Return the [X, Y] coordinate for the center point of the cell that contains the specified text.  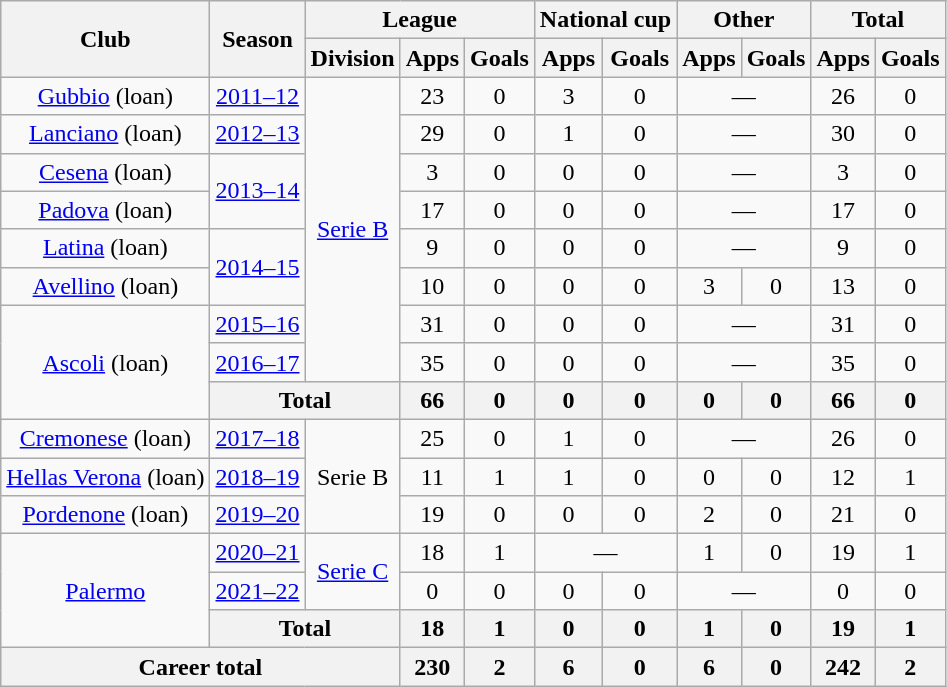
Pordenone (loan) [106, 515]
21 [843, 515]
12 [843, 477]
Ascoli (loan) [106, 362]
Career total [200, 667]
Other [744, 20]
2017–18 [258, 438]
2018–19 [258, 477]
242 [843, 667]
Lanciano (loan) [106, 134]
13 [843, 286]
Padova (loan) [106, 210]
2011–12 [258, 96]
2013–14 [258, 191]
10 [432, 286]
Serie C [352, 572]
2021–22 [258, 591]
Cesena (loan) [106, 172]
25 [432, 438]
Hellas Verona (loan) [106, 477]
Division [352, 58]
11 [432, 477]
2016–17 [258, 362]
Club [106, 39]
Gubbio (loan) [106, 96]
Palermo [106, 591]
2012–13 [258, 134]
Latina (loan) [106, 248]
2014–15 [258, 267]
30 [843, 134]
Season [258, 39]
29 [432, 134]
League [420, 20]
23 [432, 96]
2020–21 [258, 553]
2015–16 [258, 324]
National cup [605, 20]
Cremonese (loan) [106, 438]
2019–20 [258, 515]
Avellino (loan) [106, 286]
230 [432, 667]
